Determine the [X, Y] coordinate at the center of the cell enclosing the given text.  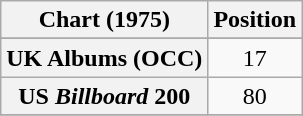
Position [255, 20]
80 [255, 96]
US Billboard 200 [104, 96]
17 [255, 58]
Chart (1975) [104, 20]
UK Albums (OCC) [104, 58]
